For the text-containing cell, return its midpoint in (X, Y) coordinate format. 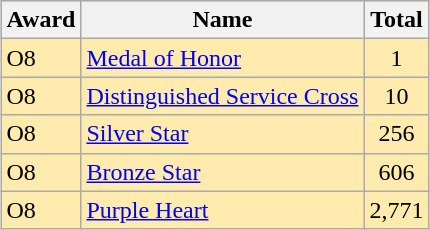
256 (396, 134)
Distinguished Service Cross (222, 96)
Medal of Honor (222, 58)
Name (222, 20)
2,771 (396, 210)
Award (41, 20)
Purple Heart (222, 210)
606 (396, 172)
Total (396, 20)
Silver Star (222, 134)
10 (396, 96)
Bronze Star (222, 172)
1 (396, 58)
